Extract the (x, y) coordinate from the center of the cell holding the provided text.  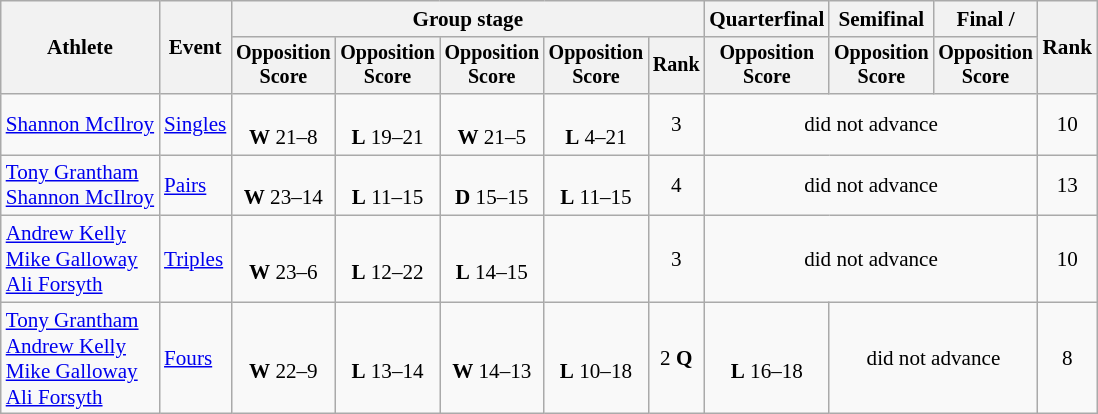
2 Q (676, 358)
L 19–21 (387, 124)
L 14–15 (492, 259)
Final / (985, 18)
L 10–18 (596, 358)
W 22–9 (283, 358)
L 4–21 (596, 124)
Pairs (195, 186)
Andrew KellyMike GallowayAli Forsyth (80, 259)
Quarterfinal (766, 18)
Athlete (80, 48)
Semifinal (881, 18)
8 (1068, 358)
W 21–8 (283, 124)
W 21–5 (492, 124)
4 (676, 186)
Group stage (468, 18)
Shannon McIlroy (80, 124)
Triples (195, 259)
L 13–14 (387, 358)
L 16–18 (766, 358)
W 23–14 (283, 186)
Singles (195, 124)
Tony GranthamShannon McIlroy (80, 186)
W 14–13 (492, 358)
13 (1068, 186)
D 15–15 (492, 186)
Fours (195, 358)
Tony GranthamAndrew KellyMike GallowayAli Forsyth (80, 358)
W 23–6 (283, 259)
L 12–22 (387, 259)
Event (195, 48)
